Identify which cell holds the provided text, then report its [X, Y] central coordinate. 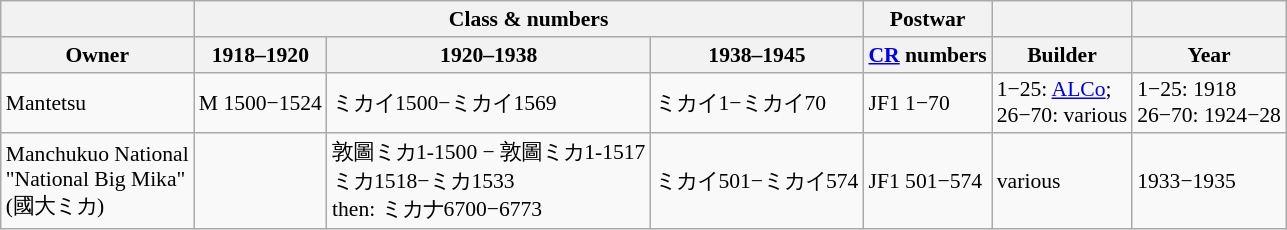
Builder [1062, 55]
Class & numbers [529, 19]
Mantetsu [98, 102]
1−25: 191826−70: 1924−28 [1209, 102]
CR numbers [927, 55]
1−25: ALCo;26−70: various [1062, 102]
ミカイ1−ミカイ70 [756, 102]
JF1 501−574 [927, 182]
Postwar [927, 19]
敦圖ミカ1-1500 − 敦圖ミカ1-1517ミカ1518−ミカ1533then: ミカナ6700−6773 [488, 182]
M 1500−1524 [260, 102]
ミカイ501−ミカイ574 [756, 182]
Owner [98, 55]
1918–1920 [260, 55]
ミカイ1500−ミカイ1569 [488, 102]
1933−1935 [1209, 182]
various [1062, 182]
JF1 1−70 [927, 102]
1938–1945 [756, 55]
1920–1938 [488, 55]
Manchukuo National"National Big Mika"(國大ミカ) [98, 182]
Year [1209, 55]
